Return the [X, Y] coordinate for the center point of the cell that contains the specified text.  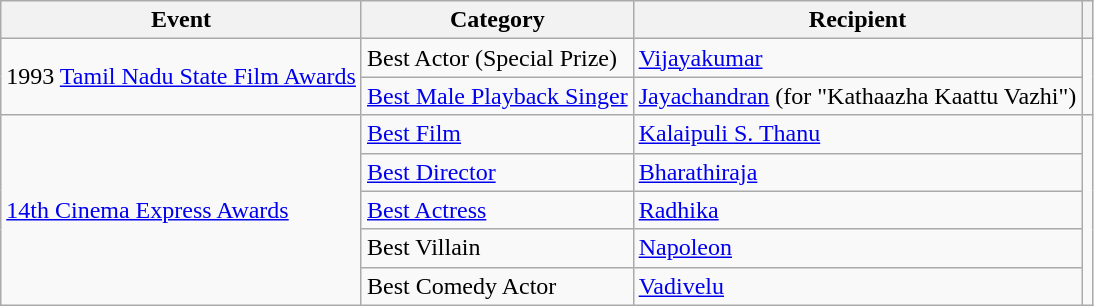
Napoleon [858, 248]
Category [497, 20]
Bharathiraja [858, 172]
Event [182, 20]
Best Actor (Special Prize) [497, 58]
Vijayakumar [858, 58]
Kalaipuli S. Thanu [858, 134]
14th Cinema Express Awards [182, 210]
Jayachandran (for "Kathaazha Kaattu Vazhi") [858, 96]
Vadivelu [858, 286]
Best Villain [497, 248]
Best Comedy Actor [497, 286]
Best Director [497, 172]
Recipient [858, 20]
Best Film [497, 134]
1993 Tamil Nadu State Film Awards [182, 77]
Best Male Playback Singer [497, 96]
Radhika [858, 210]
Best Actress [497, 210]
